Detect which cell encompasses the target text, then output its [X, Y] center coordinate. 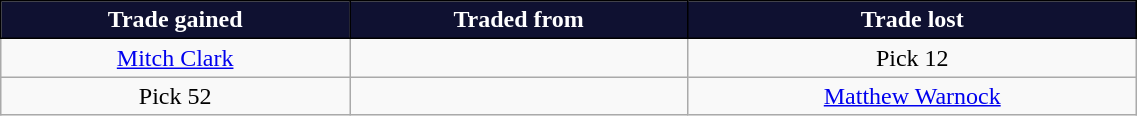
Trade lost [912, 20]
Mitch Clark [176, 58]
Pick 12 [912, 58]
Traded from [519, 20]
Trade gained [176, 20]
Pick 52 [176, 96]
Matthew Warnock [912, 96]
